Search for the cell housing the specified text and yield its [x, y] center coordinate. 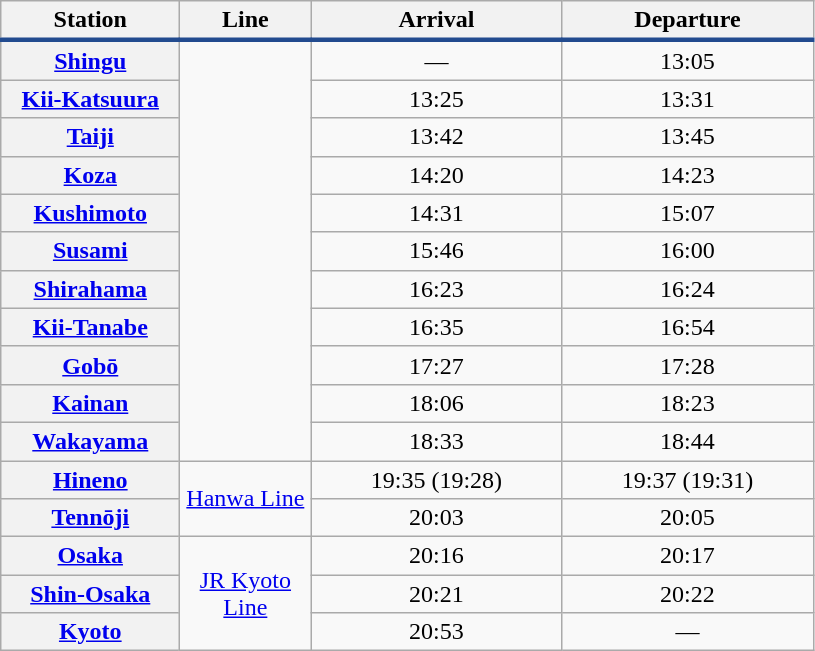
Taiji [90, 137]
Arrival [436, 21]
16:35 [436, 327]
16:54 [688, 327]
Wakayama [90, 441]
15:46 [436, 251]
Shirahama [90, 289]
Station [90, 21]
13:05 [688, 60]
20:03 [436, 518]
13:45 [688, 137]
14:31 [436, 213]
Kii-Tanabe [90, 327]
Susami [90, 251]
Koza [90, 175]
Line [246, 21]
16:00 [688, 251]
Kii-Katsuura [90, 99]
13:25 [436, 99]
14:23 [688, 175]
20:05 [688, 518]
18:44 [688, 441]
18:06 [436, 403]
Kainan [90, 403]
16:24 [688, 289]
17:27 [436, 365]
Gobō [90, 365]
20:16 [436, 556]
Kushimoto [90, 213]
20:17 [688, 556]
Hineno [90, 479]
18:23 [688, 403]
19:35 (19:28) [436, 479]
18:33 [436, 441]
20:22 [688, 594]
13:31 [688, 99]
Hanwa Line [246, 498]
20:53 [436, 632]
Tennōji [90, 518]
20:21 [436, 594]
16:23 [436, 289]
15:07 [688, 213]
17:28 [688, 365]
14:20 [436, 175]
Shin-Osaka [90, 594]
13:42 [436, 137]
Osaka [90, 556]
JR Kyoto Line [246, 594]
Kyoto [90, 632]
Shingu [90, 60]
Departure [688, 21]
19:37 (19:31) [688, 479]
